Provide the [X, Y] coordinate of the cell's center where the given text is located.  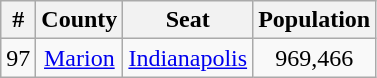
97 [18, 58]
Marion [80, 58]
969,466 [314, 58]
Seat [188, 20]
# [18, 20]
Population [314, 20]
County [80, 20]
Indianapolis [188, 58]
